Identify which cell holds the provided text, then report its [x, y] central coordinate. 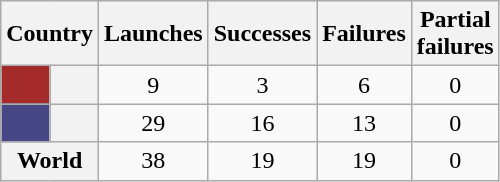
Partialfailures [455, 34]
9 [153, 85]
16 [262, 123]
World [50, 161]
6 [364, 85]
29 [153, 123]
13 [364, 123]
Country [50, 34]
Launches [153, 34]
38 [153, 161]
3 [262, 85]
Successes [262, 34]
Failures [364, 34]
